Provide the (X, Y) coordinate of the cell's center where the given text is located.  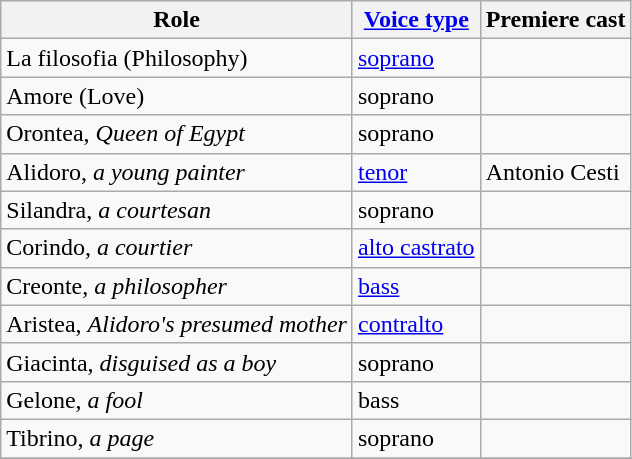
Giacinta, disguised as a boy (177, 362)
Premiere cast (556, 20)
La filosofia (Philosophy) (177, 58)
contralto (416, 324)
alto castrato (416, 248)
Orontea, Queen of Egypt (177, 134)
Alidoro, a young painter (177, 172)
Silandra, a courtesan (177, 210)
Creonte, a philosopher (177, 286)
Corindo, a courtier (177, 248)
Tibrino, a page (177, 438)
tenor (416, 172)
Amore (Love) (177, 96)
Role (177, 20)
Voice type (416, 20)
Antonio Cesti (556, 172)
Aristea, Alidoro's presumed mother (177, 324)
Gelone, a fool (177, 400)
